Locate the cell with the specified text and output its (x, y) center coordinate. 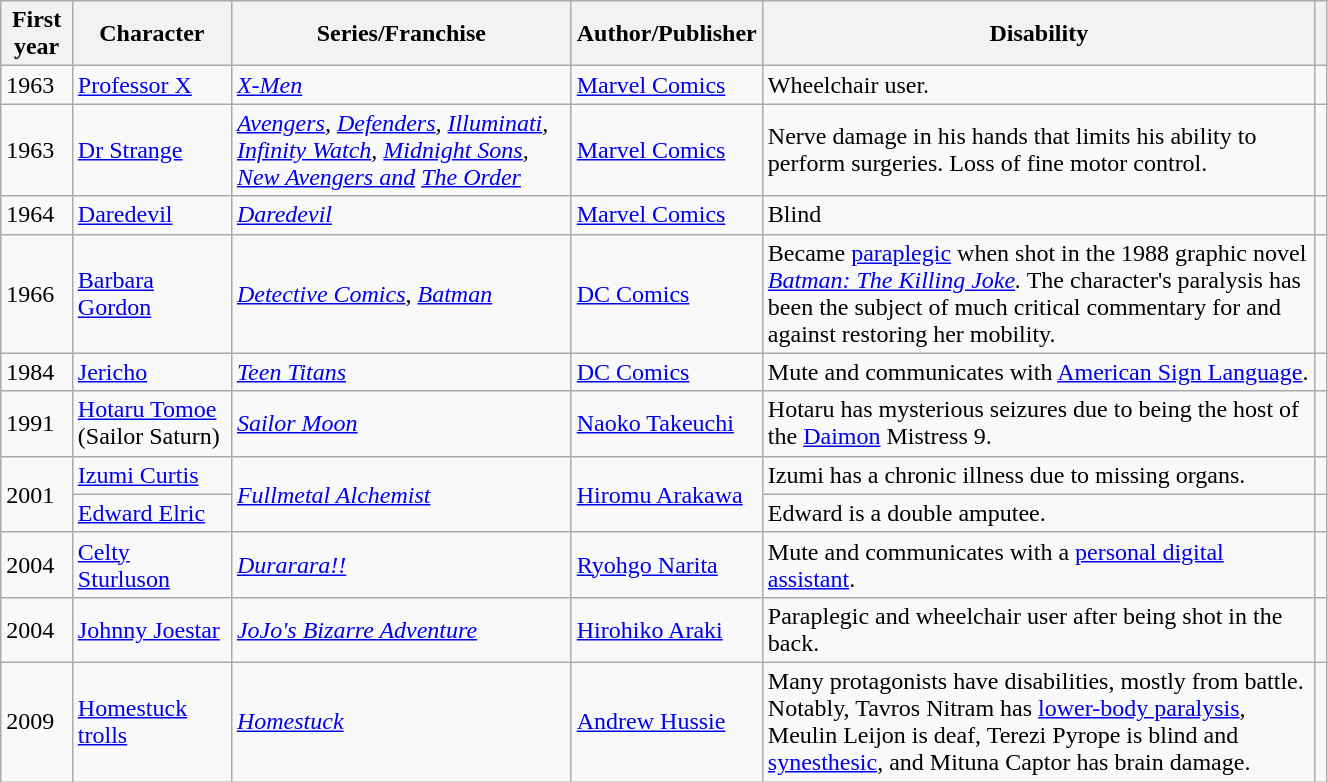
1964 (37, 215)
Ryohgo Narita (666, 564)
1984 (37, 372)
Fullmetal Alchemist (401, 494)
First year (37, 34)
Homestuck trolls (152, 722)
Blind (1038, 215)
Avengers, Defenders, Illuminati, Infinity Watch, Midnight Sons, New Avengers and The Order (401, 150)
Jericho (152, 372)
Edward is a double amputee. (1038, 513)
Author/Publisher (666, 34)
Sailor Moon (401, 424)
Naoko Takeuchi (666, 424)
Detective Comics, Batman (401, 294)
2001 (37, 494)
Andrew Hussie (666, 722)
Hotaru has mysterious seizures due to being the host of the Daimon Mistress 9. (1038, 424)
Dr Strange (152, 150)
Teen Titans (401, 372)
Hotaru Tomoe (Sailor Saturn) (152, 424)
Durarara!! (401, 564)
1991 (37, 424)
2009 (37, 722)
Hirohiko Araki (666, 630)
Barbara Gordon (152, 294)
Professor X (152, 85)
Mute and communicates with American Sign Language. (1038, 372)
Homestuck (401, 722)
Series/Franchise (401, 34)
Edward Elric (152, 513)
Izumi Curtis (152, 475)
Celty Sturluson (152, 564)
Mute and communicates with a personal digital assistant. (1038, 564)
Paraplegic and wheelchair user after being shot in the back. (1038, 630)
Izumi has a chronic illness due to missing organs. (1038, 475)
X-Men (401, 85)
1966 (37, 294)
Hiromu Arakawa (666, 494)
Disability (1038, 34)
Nerve damage in his hands that limits his ability to perform surgeries. Loss of fine motor control. (1038, 150)
Character (152, 34)
JoJo's Bizarre Adventure (401, 630)
Johnny Joestar (152, 630)
Wheelchair user. (1038, 85)
